Scan for the cell matching the given text and deliver its [x, y] coordinate at center. 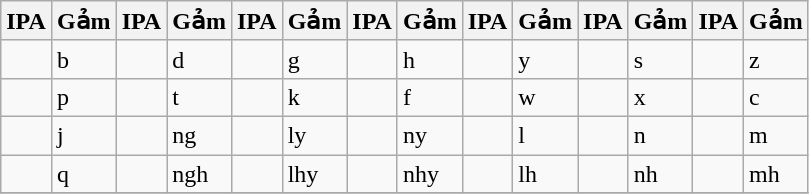
nhy [430, 173]
s [660, 59]
q [84, 173]
j [84, 135]
b [84, 59]
m [776, 135]
x [660, 97]
ny [430, 135]
c [776, 97]
t [200, 97]
z [776, 59]
nh [660, 173]
h [430, 59]
w [546, 97]
ng [200, 135]
l [546, 135]
n [660, 135]
d [200, 59]
lh [546, 173]
y [546, 59]
lhy [314, 173]
k [314, 97]
mh [776, 173]
p [84, 97]
g [314, 59]
f [430, 97]
ngh [200, 173]
ly [314, 135]
